Determine the [X, Y] coordinate at the center of the cell enclosing the given text.  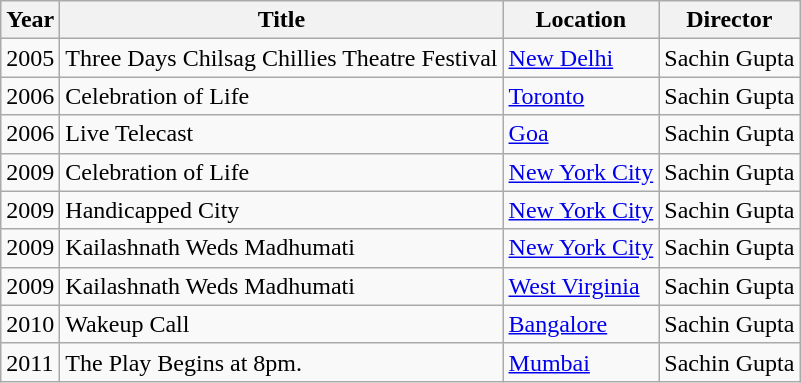
Bangalore [581, 324]
Year [30, 20]
Wakeup Call [282, 324]
Goa [581, 134]
Handicapped City [282, 210]
New Delhi [581, 58]
2005 [30, 58]
2011 [30, 362]
Director [730, 20]
Title [282, 20]
Mumbai [581, 362]
Toronto [581, 96]
West Virginia [581, 286]
Live Telecast [282, 134]
Location [581, 20]
The Play Begins at 8pm. [282, 362]
2010 [30, 324]
Three Days Chilsag Chillies Theatre Festival [282, 58]
